For the text-containing cell, return its midpoint in (x, y) coordinate format. 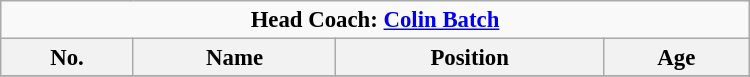
Age (676, 58)
Name (234, 58)
Position (470, 58)
Head Coach: Colin Batch (375, 20)
No. (67, 58)
